Scan for the cell matching the given text and deliver its (x, y) coordinate at center. 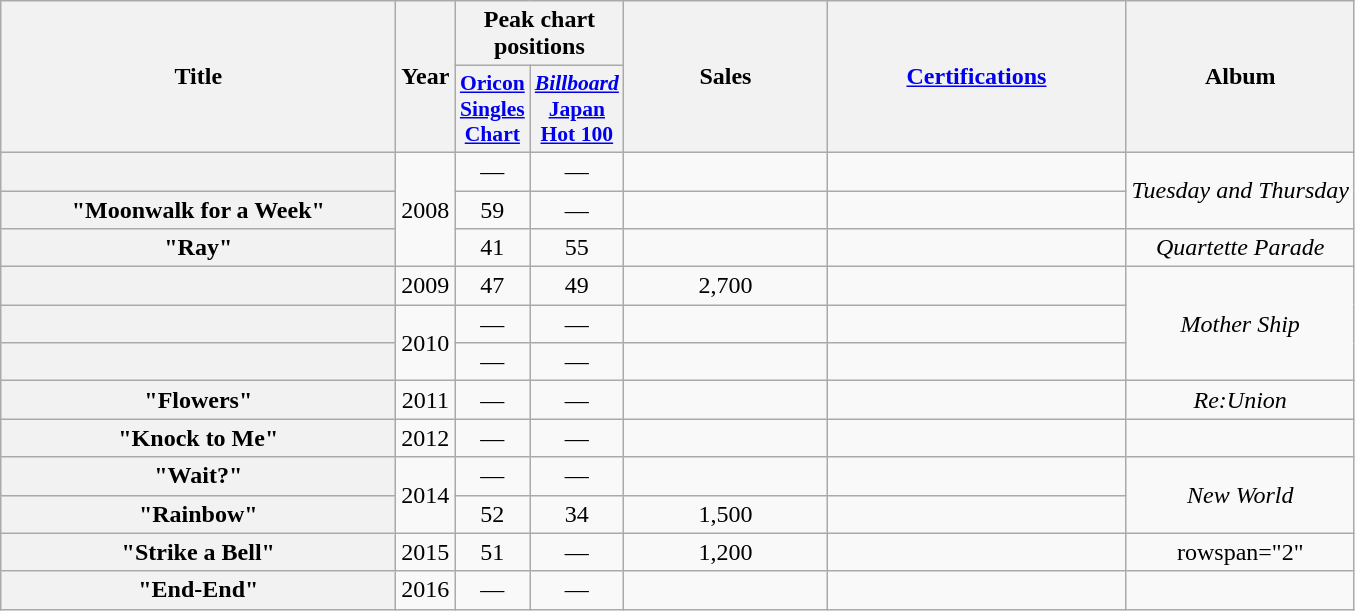
52 (492, 514)
"Rainbow" (198, 514)
2,700 (726, 286)
Title (198, 77)
2011 (426, 400)
2015 (426, 552)
1,200 (726, 552)
Tuesday and Thursday (1240, 190)
"Ray" (198, 248)
55 (577, 248)
2008 (426, 209)
2009 (426, 286)
Billboard Japan Hot 100 (577, 110)
49 (577, 286)
2016 (426, 590)
2012 (426, 438)
59 (492, 209)
Certifications (976, 77)
41 (492, 248)
Sales (726, 77)
Re:Union (1240, 400)
"Knock to Me" (198, 438)
Year (426, 77)
"Flowers" (198, 400)
Peak chart positions (540, 34)
Oricon Singles Chart (492, 110)
51 (492, 552)
34 (577, 514)
2014 (426, 495)
rowspan="2" (1240, 552)
47 (492, 286)
Quartette Parade (1240, 248)
2010 (426, 343)
New World (1240, 495)
"Wait?" (198, 476)
"Moonwalk for a Week" (198, 209)
1,500 (726, 514)
"End-End" (198, 590)
Album (1240, 77)
"Strike a Bell" (198, 552)
Mother Ship (1240, 324)
